Determine the [x, y] coordinate at the center of the cell enclosing the given text.  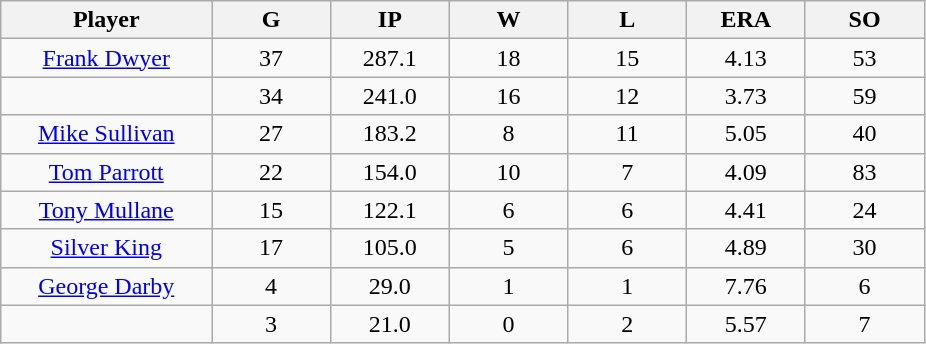
2 [628, 324]
Tony Mullane [106, 210]
287.1 [390, 58]
16 [508, 96]
0 [508, 324]
4.13 [746, 58]
Frank Dwyer [106, 58]
105.0 [390, 248]
George Darby [106, 286]
183.2 [390, 134]
3 [272, 324]
24 [864, 210]
5.57 [746, 324]
34 [272, 96]
10 [508, 172]
21.0 [390, 324]
4.09 [746, 172]
Silver King [106, 248]
12 [628, 96]
W [508, 20]
5 [508, 248]
22 [272, 172]
4.89 [746, 248]
G [272, 20]
L [628, 20]
30 [864, 248]
17 [272, 248]
ERA [746, 20]
5.05 [746, 134]
18 [508, 58]
Tom Parrott [106, 172]
154.0 [390, 172]
83 [864, 172]
11 [628, 134]
8 [508, 134]
40 [864, 134]
27 [272, 134]
SO [864, 20]
4.41 [746, 210]
3.73 [746, 96]
Player [106, 20]
37 [272, 58]
7.76 [746, 286]
4 [272, 286]
53 [864, 58]
241.0 [390, 96]
IP [390, 20]
29.0 [390, 286]
59 [864, 96]
Mike Sullivan [106, 134]
122.1 [390, 210]
